Return the (x, y) coordinate for the center point of the cell that contains the specified text.  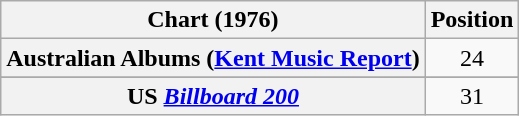
US Billboard 200 (213, 96)
Chart (1976) (213, 20)
31 (472, 96)
Position (472, 20)
Australian Albums (Kent Music Report) (213, 58)
24 (472, 58)
